Search for the cell housing the specified text and yield its (X, Y) center coordinate. 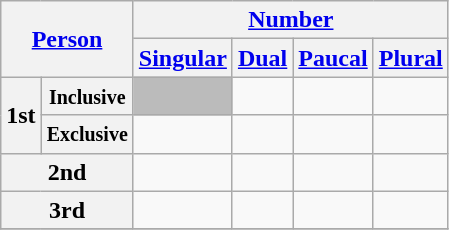
Exclusive (87, 134)
Person (68, 39)
Inclusive (87, 96)
Paucal (333, 58)
Dual (262, 58)
1st (21, 115)
3rd (68, 210)
Plural (410, 58)
Singular (182, 58)
Number (290, 20)
2nd (68, 172)
